Return [x, y] of the center of cell containing provided text 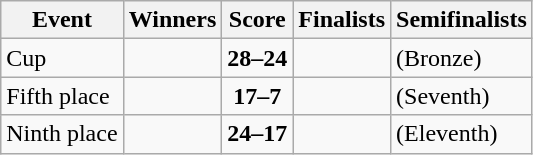
Fifth place [62, 96]
(Bronze) [462, 58]
Cup [62, 58]
28–24 [258, 58]
17–7 [258, 96]
Event [62, 20]
Finalists [342, 20]
(Seventh) [462, 96]
Score [258, 20]
24–17 [258, 134]
Winners [172, 20]
Semifinalists [462, 20]
Ninth place [62, 134]
(Eleventh) [462, 134]
